Pinpoint the cell where the given text exists, returning its (x, y) midpoint coordinate. 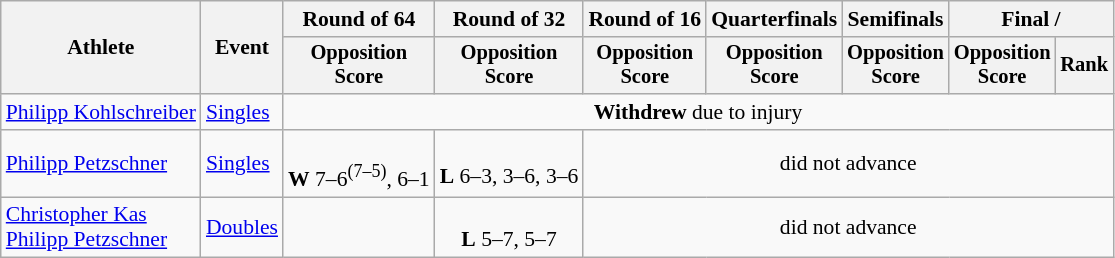
Round of 64 (359, 19)
Withdrew due to injury (698, 112)
Philipp Kohlschreiber (101, 112)
W 7–6(7–5), 6–1 (359, 164)
Philipp Petzschner (101, 164)
Final / (1031, 19)
Semifinals (896, 19)
Doubles (242, 228)
Rank (1084, 66)
L 6–3, 3–6, 3–6 (510, 164)
L 5–7, 5–7 (510, 228)
Quarterfinals (774, 19)
Christopher KasPhilipp Petzschner (101, 228)
Round of 16 (644, 19)
Athlete (101, 48)
Round of 32 (510, 19)
Event (242, 48)
